From the cell containing the given text, extract its center point as (X, Y) coordinate. 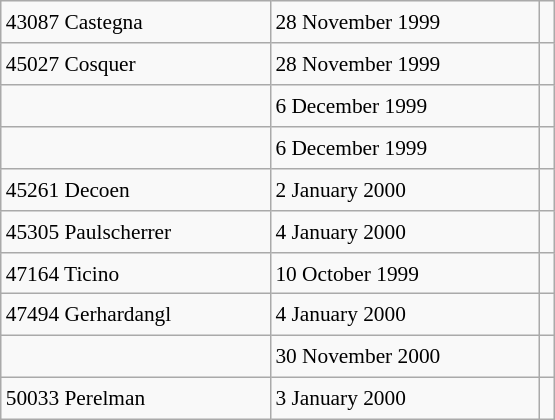
10 October 1999 (404, 273)
47164 Ticino (136, 273)
45027 Cosquer (136, 64)
45305 Paulscherrer (136, 231)
30 November 2000 (404, 357)
43087 Castegna (136, 22)
50033 Perelman (136, 399)
2 January 2000 (404, 189)
3 January 2000 (404, 399)
47494 Gerhardangl (136, 315)
45261 Decoen (136, 189)
